Detect which cell encompasses the target text, then output its (X, Y) center coordinate. 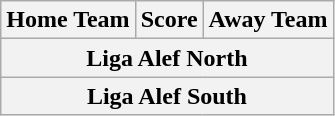
Liga Alef North (167, 58)
Home Team (68, 20)
Away Team (268, 20)
Liga Alef South (167, 96)
Score (169, 20)
